For the text-containing cell, return its midpoint in [x, y] coordinate format. 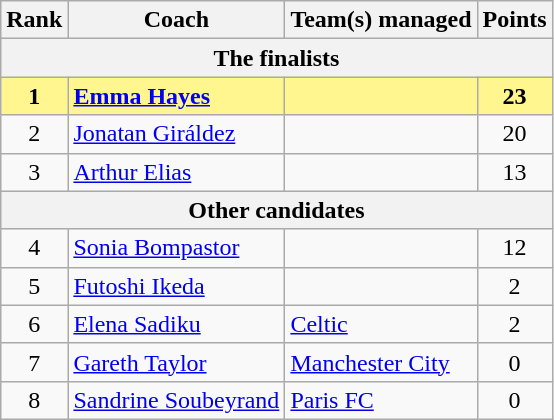
8 [34, 400]
3 [34, 172]
Team(s) managed [381, 20]
13 [514, 172]
Gareth Taylor [176, 362]
Other candidates [276, 210]
7 [34, 362]
20 [514, 134]
The finalists [276, 58]
6 [34, 324]
12 [514, 248]
5 [34, 286]
Arthur Elias [176, 172]
Jonatan Giráldez [176, 134]
Elena Sadiku [176, 324]
Points [514, 20]
Manchester City [381, 362]
Paris FC [381, 400]
Rank [34, 20]
Sandrine Soubeyrand [176, 400]
23 [514, 96]
1 [34, 96]
4 [34, 248]
Futoshi Ikeda [176, 286]
Coach [176, 20]
Sonia Bompastor [176, 248]
Emma Hayes [176, 96]
Celtic [381, 324]
